Provide the (x, y) coordinate of the cell's center where the given text is located.  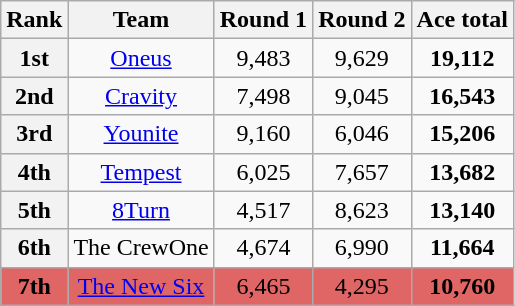
3rd (34, 134)
Cravity (141, 96)
Rank (34, 20)
6th (34, 248)
6,465 (263, 286)
4,295 (362, 286)
13,682 (462, 172)
4,517 (263, 210)
15,206 (462, 134)
Tempest (141, 172)
7,498 (263, 96)
4th (34, 172)
19,112 (462, 58)
Ace total (462, 20)
10,760 (462, 286)
The New Six (141, 286)
Team (141, 20)
2nd (34, 96)
11,664 (462, 248)
13,140 (462, 210)
9,483 (263, 58)
16,543 (462, 96)
Round 2 (362, 20)
8Turn (141, 210)
5th (34, 210)
Younite (141, 134)
6,990 (362, 248)
1st (34, 58)
4,674 (263, 248)
6,025 (263, 172)
Oneus (141, 58)
9,045 (362, 96)
9,629 (362, 58)
9,160 (263, 134)
The CrewOne (141, 248)
8,623 (362, 210)
Round 1 (263, 20)
7,657 (362, 172)
7th (34, 286)
6,046 (362, 134)
